Return the [X, Y] coordinate for the center point of the cell that contains the specified text.  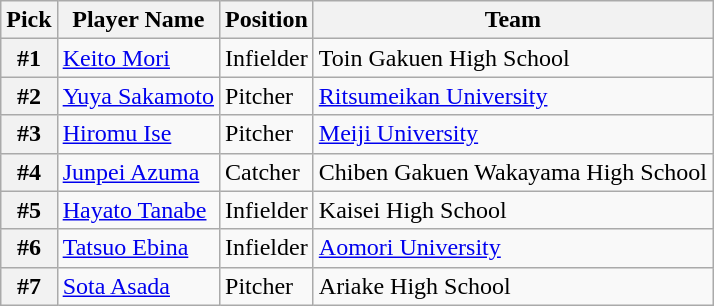
Tatsuo Ebina [138, 248]
Hiromu Ise [138, 134]
Toin Gakuen High School [512, 58]
Hayato Tanabe [138, 210]
Ritsumeikan University [512, 96]
Position [267, 20]
Ariake High School [512, 286]
Pick [29, 20]
#3 [29, 134]
#7 [29, 286]
Team [512, 20]
Keito Mori [138, 58]
Catcher [267, 172]
Meiji University [512, 134]
#4 [29, 172]
Player Name [138, 20]
#6 [29, 248]
#1 [29, 58]
Junpei Azuma [138, 172]
Yuya Sakamoto [138, 96]
#5 [29, 210]
#2 [29, 96]
Aomori University [512, 248]
Chiben Gakuen Wakayama High School [512, 172]
Sota Asada [138, 286]
Kaisei High School [512, 210]
